Scan for the cell matching the given text and deliver its (x, y) coordinate at center. 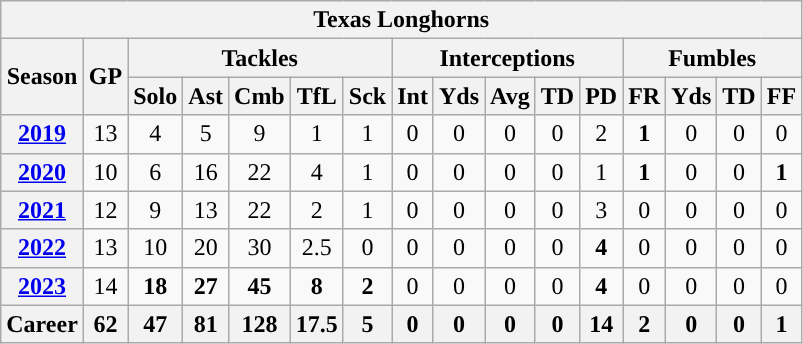
Sck (367, 96)
Fumbles (712, 58)
FR (644, 96)
20 (206, 248)
2020 (42, 172)
17.5 (316, 324)
2021 (42, 210)
18 (156, 286)
45 (260, 286)
30 (260, 248)
6 (156, 172)
PD (602, 96)
Int (413, 96)
Cmb (260, 96)
27 (206, 286)
Ast (206, 96)
2.5 (316, 248)
TfL (316, 96)
3 (602, 210)
16 (206, 172)
Season (42, 77)
Solo (156, 96)
2019 (42, 134)
Avg (510, 96)
Career (42, 324)
128 (260, 324)
2022 (42, 248)
Interceptions (508, 58)
2023 (42, 286)
Tackles (260, 58)
47 (156, 324)
12 (105, 210)
FF (781, 96)
62 (105, 324)
81 (206, 324)
GP (105, 77)
Texas Longhorns (402, 20)
8 (316, 286)
